Scan for the cell matching the given text and deliver its (X, Y) coordinate at center. 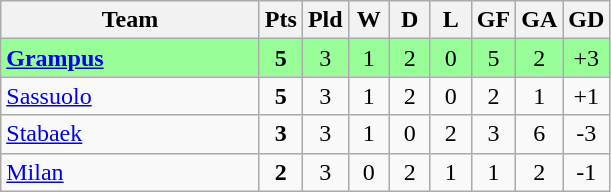
Pts (280, 20)
Pld (325, 20)
-3 (586, 134)
Sassuolo (130, 96)
GD (586, 20)
Stabaek (130, 134)
D (410, 20)
GF (493, 20)
+1 (586, 96)
L (450, 20)
GA (540, 20)
Team (130, 20)
W (368, 20)
Grampus (130, 58)
Milan (130, 172)
-1 (586, 172)
6 (540, 134)
+3 (586, 58)
